Return [X, Y] of the center of cell containing provided text 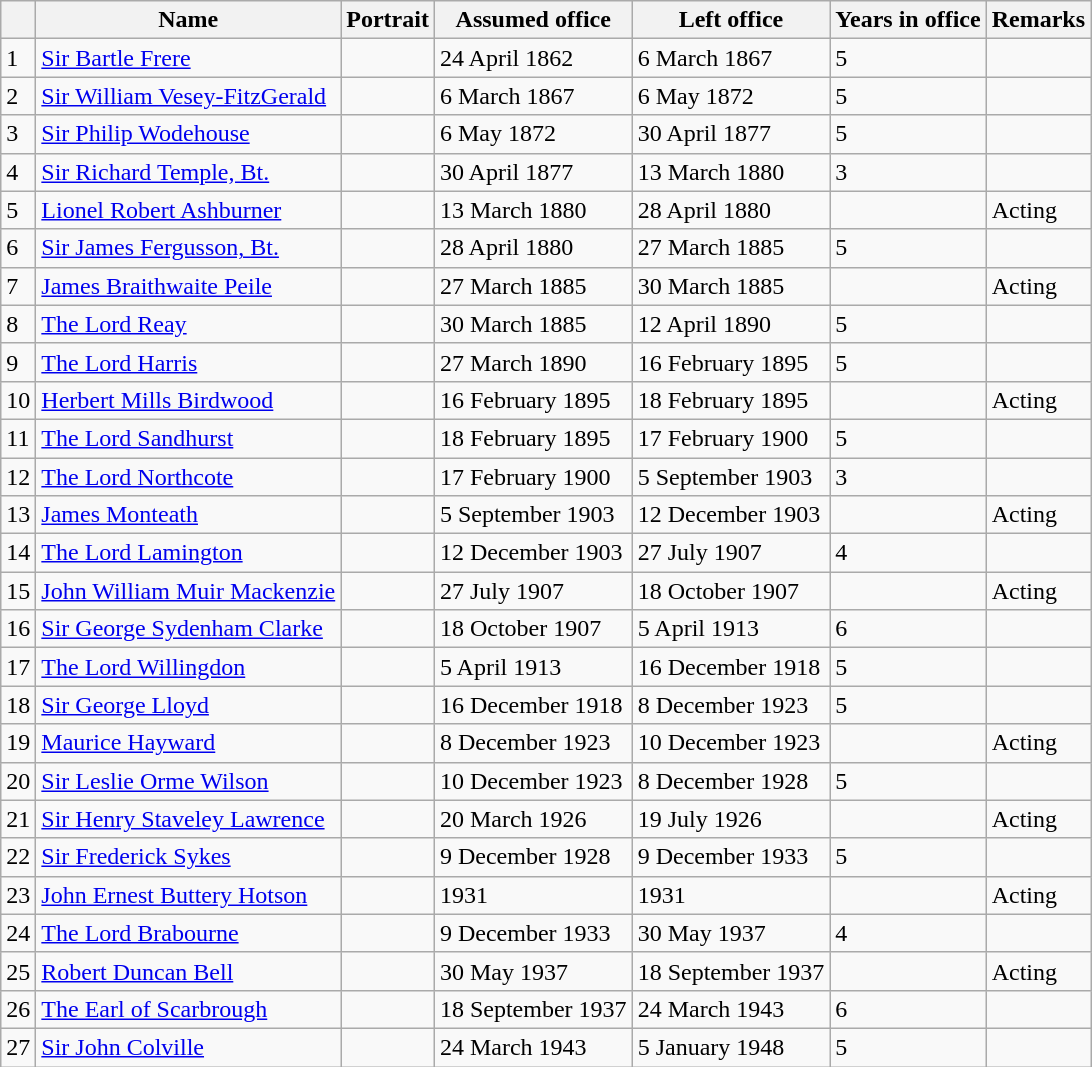
Sir Leslie Orme Wilson [188, 781]
Maurice Hayward [188, 743]
20 [18, 781]
20 March 1926 [533, 819]
26 [18, 1009]
2 [18, 96]
The Earl of Scarbrough [188, 1009]
19 [18, 743]
The Lord Brabourne [188, 933]
17 [18, 667]
Sir George Lloyd [188, 705]
Herbert Mills Birdwood [188, 400]
The Lord Sandhurst [188, 438]
John Ernest Buttery Hotson [188, 895]
25 [18, 971]
19 July 1926 [731, 819]
21 [18, 819]
12 April 1890 [731, 324]
9 [18, 362]
Sir James Fergusson, Bt. [188, 248]
James Monteath [188, 515]
Left office [731, 20]
Years in office [908, 20]
The Lord Lamington [188, 553]
5 January 1948 [731, 1047]
13 [18, 515]
Remarks [1038, 20]
8 December 1928 [731, 781]
12 [18, 477]
10 [18, 400]
7 [18, 286]
9 December 1928 [533, 857]
Portrait [388, 20]
Name [188, 20]
18 [18, 705]
The Lord Reay [188, 324]
16 [18, 629]
11 [18, 438]
15 [18, 591]
8 [18, 324]
22 [18, 857]
Sir John Colville [188, 1047]
Assumed office [533, 20]
27 March 1890 [533, 362]
Robert Duncan Bell [188, 971]
Sir Henry Staveley Lawrence [188, 819]
Sir William Vesey-FitzGerald [188, 96]
Sir George Sydenham Clarke [188, 629]
14 [18, 553]
James Braithwaite Peile [188, 286]
The Lord Northcote [188, 477]
Sir Philip Wodehouse [188, 134]
23 [18, 895]
The Lord Harris [188, 362]
Sir Frederick Sykes [188, 857]
Sir Richard Temple, Bt. [188, 172]
Lionel Robert Ashburner [188, 210]
The Lord Willingdon [188, 667]
John William Muir Mackenzie [188, 591]
1 [18, 58]
24 [18, 933]
Sir Bartle Frere [188, 58]
27 [18, 1047]
24 April 1862 [533, 58]
